Output the (X, Y) coordinate of the center of the cell containing the given text.  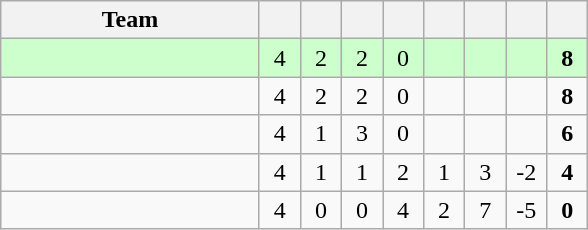
-5 (526, 210)
7 (486, 210)
6 (568, 134)
Team (130, 20)
-2 (526, 172)
